Output the [x, y] coordinate of the center of the cell containing the given text.  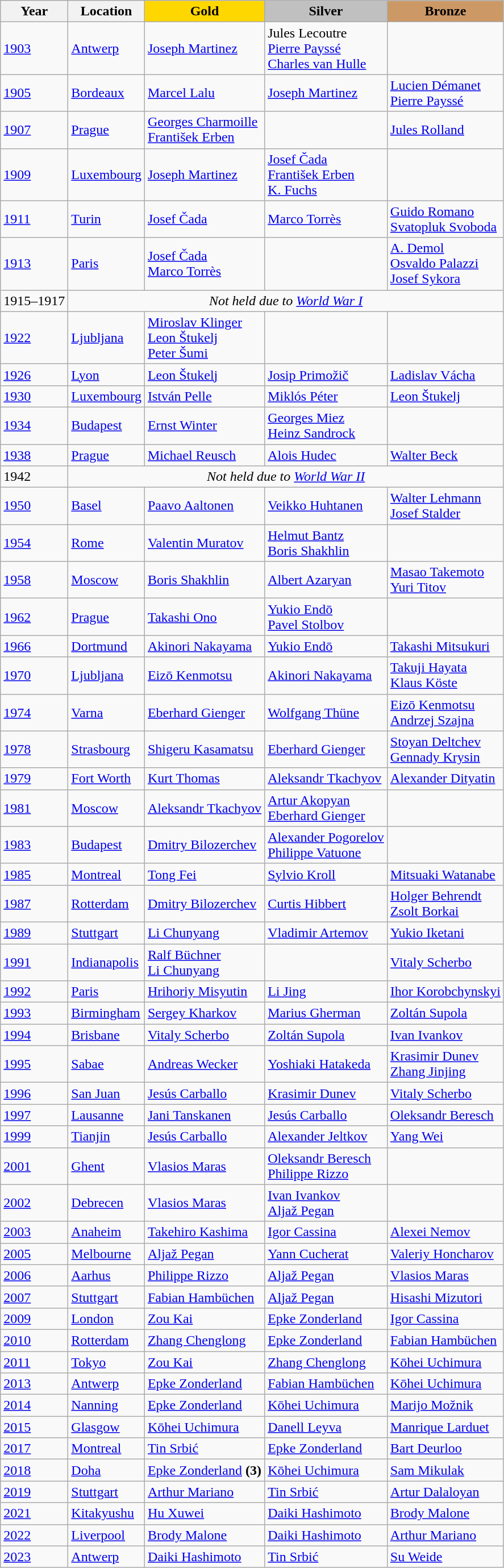
Not held due to World War I [286, 301]
Georges Charmoille František Erben [205, 130]
Dortmund [107, 646]
Tong Fei [205, 874]
1974 [34, 713]
Turin [107, 219]
Albert Azaryan [326, 580]
Alexei Nemov [445, 1232]
Eizō Kenmotsu [205, 675]
1954 [34, 543]
1979 [34, 779]
Veikko Huhtanen [326, 506]
Krasimir Dunev [326, 1093]
Melbourne [107, 1254]
2013 [34, 1384]
1985 [34, 874]
Alois Hudec [326, 455]
Josef Čada [205, 219]
1962 [34, 617]
Bronze [445, 11]
1996 [34, 1093]
Stoyan Deltchev Gennady Krysin [445, 749]
1993 [34, 1013]
Indianapolis [107, 962]
Yoshiaki Hatakeda [326, 1064]
1926 [34, 375]
1987 [34, 904]
London [107, 1319]
Miklós Péter [326, 396]
1983 [34, 845]
Nanning [107, 1405]
2019 [34, 1492]
A. Demol Osvaldo Palazzi Josef Sykora [445, 264]
Oleksandr Beresch [445, 1115]
Josef Čada František Erben K. Fuchs [326, 174]
2018 [34, 1470]
Anaheim [107, 1232]
2021 [34, 1513]
2001 [34, 1166]
Eizō Kenmotsu Andrzej Szajna [445, 713]
Wolfgang Thüne [326, 713]
Ernst Winter [205, 425]
1915–1917 [34, 301]
2015 [34, 1427]
Doha [107, 1470]
1903 [34, 48]
Ihor Korobchynskyi [445, 992]
Not held due to World War II [286, 477]
Andreas Wecker [205, 1064]
Ghent [107, 1166]
Miroslav Klinger Leon Štukelj Peter Šumi [205, 338]
Alexander Jeltkov [326, 1137]
Hisashi Mizutori [445, 1297]
1930 [34, 396]
Varna [107, 713]
1909 [34, 174]
Guido Romano Svatopluk Svoboda [445, 219]
Manrique Larduet [445, 1427]
Alexander Dityatin [445, 779]
Sam Mikulak [445, 1470]
2002 [34, 1203]
Helmut Bantz Boris Shakhlin [326, 543]
Yukio Endō Pavel Stolbov [326, 617]
Sabae [107, 1064]
2014 [34, 1405]
Sergey Kharkov [205, 1013]
Brisbane [107, 1035]
Kurt Thomas [205, 779]
Li Jing [326, 992]
Yann Cucherat [326, 1254]
1994 [34, 1035]
2010 [34, 1340]
Boris Shakhlin [205, 580]
2003 [34, 1232]
Fort Worth [107, 779]
1989 [34, 933]
Lausanne [107, 1115]
Lyon [107, 375]
Ivan Ivankov Aljaž Pegan [326, 1203]
Paavo Aaltonen [205, 506]
1938 [34, 455]
1997 [34, 1115]
1905 [34, 93]
1992 [34, 992]
1958 [34, 580]
Josef Čada Marco Torrès [205, 264]
Marius Gherman [326, 1013]
Ladislav Vácha [445, 375]
Artur Dalaloyan [445, 1492]
Artur Akopyan Eberhard Gienger [326, 808]
1995 [34, 1064]
Silver [326, 11]
Curtis Hibbert [326, 904]
2009 [34, 1319]
Glasgow [107, 1427]
1966 [34, 646]
Takehiro Kashima [205, 1232]
Bart Deurloo [445, 1449]
Jules Rolland [445, 130]
Lucien Démanet Pierre Payssé [445, 93]
Hrihoriy Misyutin [205, 992]
2006 [34, 1275]
1934 [34, 425]
1999 [34, 1137]
Takuji Hayata Klaus Köste [445, 675]
1942 [34, 477]
2011 [34, 1362]
Georges Miez Heinz Sandrock [326, 425]
1981 [34, 808]
1907 [34, 130]
Marcel Lalu [205, 93]
Danell Leyva [326, 1427]
Epke Zonderland (3) [205, 1470]
Tokyo [107, 1362]
2017 [34, 1449]
Jani Tanskanen [205, 1115]
San Juan [107, 1093]
Liverpool [107, 1535]
1922 [34, 338]
Walter Beck [445, 455]
Takashi Mitsukuri [445, 646]
Yukio Iketani [445, 933]
Kitakyushu [107, 1513]
1970 [34, 675]
Aarhus [107, 1275]
Ivan Ivankov [445, 1035]
Location [107, 11]
Basel [107, 506]
1950 [34, 506]
Alexander Pogorelov Philippe Vatuone [326, 845]
Bordeaux [107, 93]
Shigeru Kasamatsu [205, 749]
1911 [34, 219]
Oleksandr Beresch Philippe Rizzo [326, 1166]
Strasbourg [107, 749]
Marijo Možnik [445, 1405]
Walter Lehmann Josef Stalder [445, 506]
Li Chunyang [205, 933]
Masao Takemoto Yuri Titov [445, 580]
Jules Lecoutre Pierre Payssé Charles van Hulle [326, 48]
Tianjin [107, 1137]
2022 [34, 1535]
Philippe Rizzo [205, 1275]
Josip Primožič [326, 375]
1913 [34, 264]
Mitsuaki Watanabe [445, 874]
Valentin Muratov [205, 543]
2007 [34, 1297]
Debrecen [107, 1203]
Rome [107, 543]
Michael Reusch [205, 455]
Holger Behrendt Zsolt Borkai [445, 904]
2005 [34, 1254]
Takashi Ono [205, 617]
Marco Torrès [326, 219]
István Pelle [205, 396]
2023 [34, 1557]
Ralf Büchner Li Chunyang [205, 962]
Hu Xuwei [205, 1513]
Yang Wei [445, 1137]
1978 [34, 749]
Year [34, 11]
Yukio Endō [326, 646]
Valeriy Honcharov [445, 1254]
Vladimir Artemov [326, 933]
Birmingham [107, 1013]
Sylvio Kroll [326, 874]
Krasimir Dunev Zhang Jinjing [445, 1064]
Su Weide [445, 1557]
1991 [34, 962]
Gold [205, 11]
